Pinpoint the cell where the given text exists, returning its [X, Y] midpoint coordinate. 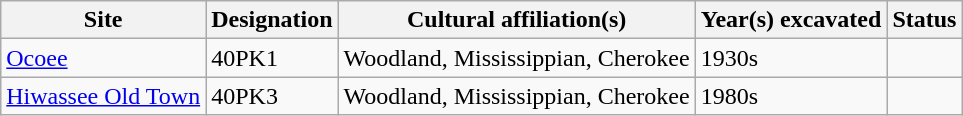
Status [924, 20]
Cultural affiliation(s) [516, 20]
1930s [791, 58]
Designation [272, 20]
Site [104, 20]
1980s [791, 96]
40PK3 [272, 96]
Year(s) excavated [791, 20]
40PK1 [272, 58]
Hiwassee Old Town [104, 96]
Ocoee [104, 58]
